Pinpoint the cell where the given text exists, returning its [X, Y] midpoint coordinate. 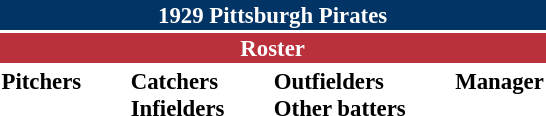
1929 Pittsburgh Pirates [272, 15]
Roster [272, 48]
